Capture the cell that displays the provided text and extract its [X, Y] central coordinate. 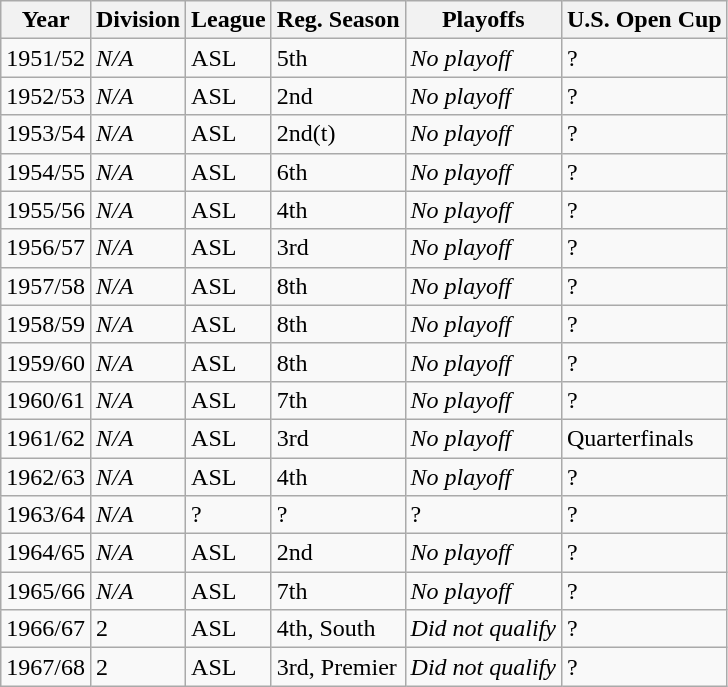
1962/63 [46, 477]
1961/62 [46, 438]
1964/65 [46, 553]
1960/61 [46, 400]
1954/55 [46, 172]
1955/56 [46, 210]
1963/64 [46, 515]
Reg. Season [338, 20]
Year [46, 20]
2nd(t) [338, 134]
Quarterfinals [644, 438]
League [229, 20]
1958/59 [46, 324]
1967/68 [46, 667]
1951/52 [46, 58]
1959/60 [46, 362]
4th, South [338, 629]
1953/54 [46, 134]
6th [338, 172]
1956/57 [46, 248]
1952/53 [46, 96]
1965/66 [46, 591]
1957/58 [46, 286]
5th [338, 58]
Division [138, 20]
U.S. Open Cup [644, 20]
Playoffs [483, 20]
3rd, Premier [338, 667]
1966/67 [46, 629]
